Output the (x, y) coordinate of the center of the cell containing the given text.  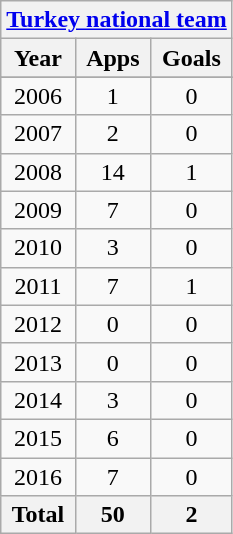
Goals (192, 58)
2011 (38, 286)
2014 (38, 400)
2007 (38, 134)
2013 (38, 362)
Year (38, 58)
2010 (38, 248)
50 (112, 515)
Total (38, 515)
2006 (38, 96)
Apps (112, 58)
2012 (38, 324)
14 (112, 172)
2015 (38, 438)
2016 (38, 477)
2008 (38, 172)
2009 (38, 210)
Turkey national team (117, 20)
6 (112, 438)
